Search for the cell housing the specified text and yield its (x, y) center coordinate. 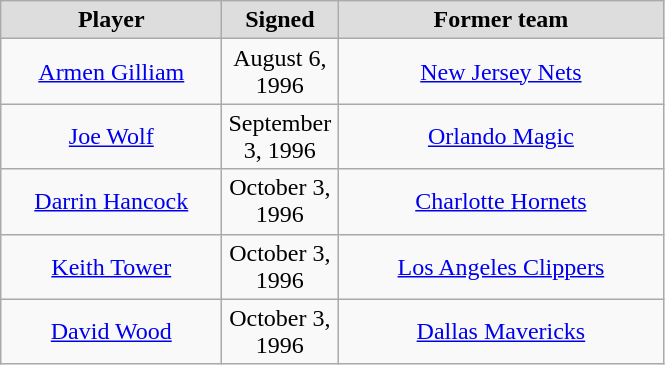
Keith Tower (112, 266)
Los Angeles Clippers (501, 266)
Darrin Hancock (112, 202)
September 3, 1996 (280, 136)
Orlando Magic (501, 136)
Joe Wolf (112, 136)
New Jersey Nets (501, 72)
Charlotte Hornets (501, 202)
Former team (501, 20)
David Wood (112, 332)
Dallas Mavericks (501, 332)
Armen Gilliam (112, 72)
Player (112, 20)
August 6, 1996 (280, 72)
Signed (280, 20)
